Identify which cell holds the provided text, then report its (X, Y) central coordinate. 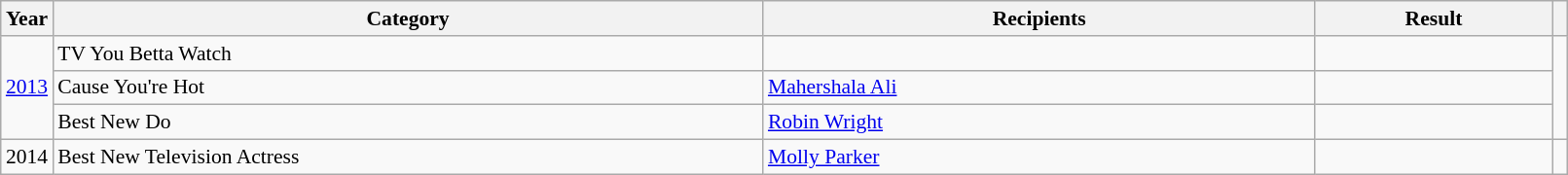
Best New Television Actress (408, 157)
2014 (27, 157)
Result (1433, 18)
Best New Do (408, 122)
Mahershala Ali (1039, 87)
2013 (27, 87)
Molly Parker (1039, 157)
Category (408, 18)
Year (27, 18)
TV You Betta Watch (408, 53)
Robin Wright (1039, 122)
Cause You're Hot (408, 87)
Recipients (1039, 18)
